Detect which cell encompasses the target text, then output its (X, Y) center coordinate. 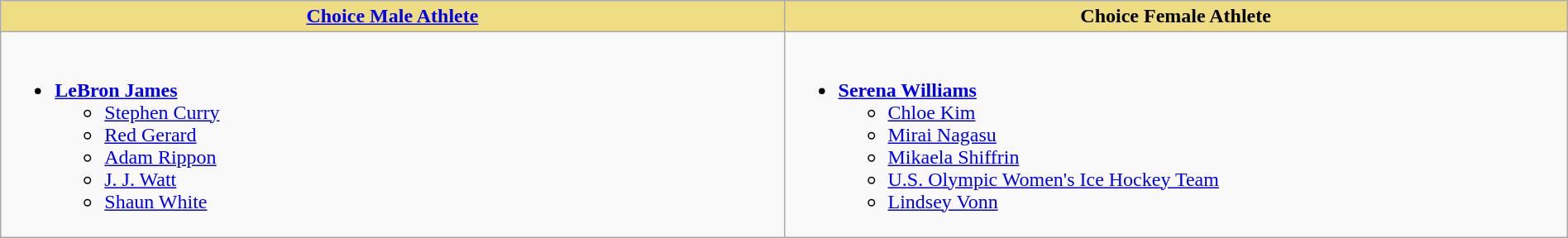
LeBron JamesStephen CurryRed GerardAdam RipponJ. J. WattShaun White (392, 135)
Choice Male Athlete (392, 17)
Choice Female Athlete (1176, 17)
Serena WilliamsChloe KimMirai NagasuMikaela ShiffrinU.S. Olympic Women's Ice Hockey TeamLindsey Vonn (1176, 135)
